From the cell containing the given text, extract its center point as (x, y) coordinate. 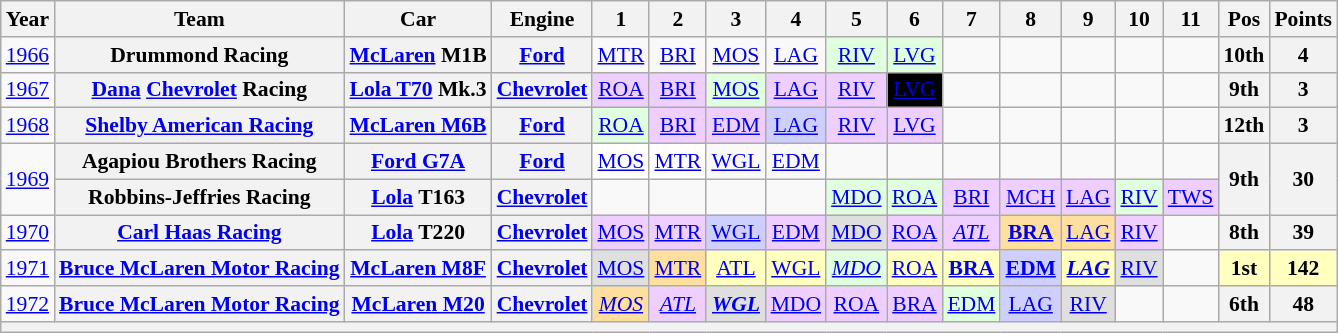
Team (199, 19)
Carl Haas Racing (199, 233)
1967 (28, 90)
6 (915, 19)
Drummond Racing (199, 55)
Lola T70 Mk.3 (418, 90)
1968 (28, 126)
McLaren M6B (418, 126)
Points (1303, 19)
Dana Chevrolet Racing (199, 90)
48 (1303, 304)
7 (971, 19)
5 (856, 19)
12th (1244, 126)
Robbins-Jeffries Racing (199, 197)
Year (28, 19)
McLaren M20 (418, 304)
1966 (28, 55)
11 (1191, 19)
6th (1244, 304)
8th (1244, 233)
Lola T220 (418, 233)
TWS (1191, 197)
1 (620, 19)
1969 (28, 180)
Engine (542, 19)
2 (678, 19)
9 (1088, 19)
MCH (1030, 197)
39 (1303, 233)
1970 (28, 233)
1972 (28, 304)
McLaren M8F (418, 269)
1st (1244, 269)
10 (1138, 19)
Pos (1244, 19)
10th (1244, 55)
McLaren M1B (418, 55)
1971 (28, 269)
Shelby American Racing (199, 126)
8 (1030, 19)
Lola T163 (418, 197)
Ford G7A (418, 162)
Agapiou Brothers Racing (199, 162)
30 (1303, 180)
Car (418, 19)
142 (1303, 269)
